Find where the given text appears and provide that cell's center as (X, Y) coordinate. 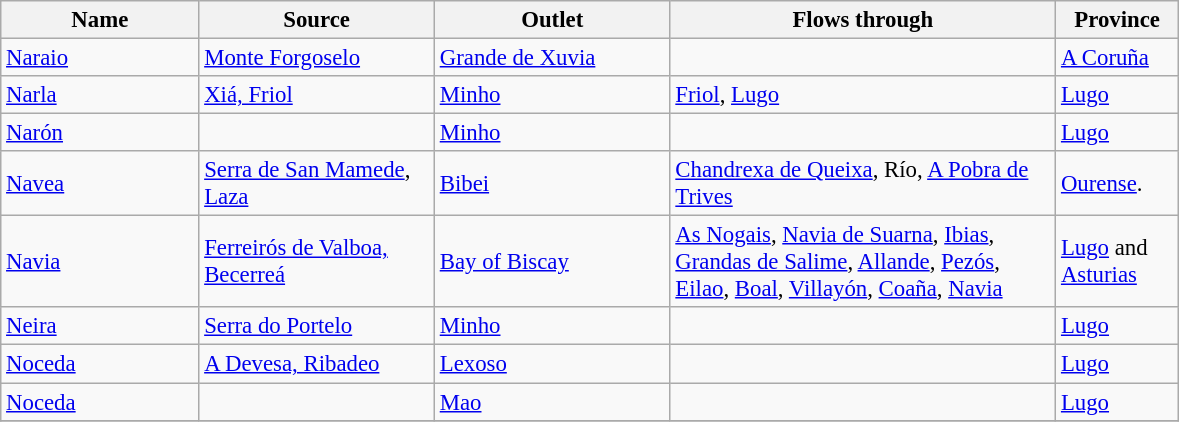
Serra de San Mamede, Laza (317, 184)
Source (317, 20)
Navia (100, 262)
Flows through (863, 20)
Ferreirós de Valboa, Becerreá (317, 262)
As Nogais, Navia de Suarna, Ibias, Grandas de Salime, Allande, Pezós, Eilao, Boal, Villayón, Coaña, Navia (863, 262)
Bibei (552, 184)
Mao (552, 402)
Narón (100, 133)
Grande de Xuvia (552, 58)
Neira (100, 327)
Serra do Portelo (317, 327)
Lexoso (552, 364)
Lugo and Asturias (1118, 262)
Province (1118, 20)
Name (100, 20)
Xiá, Friol (317, 95)
Bay of Biscay (552, 262)
Ourense. (1118, 184)
Chandrexa de Queixa, Río, A Pobra de Trives (863, 184)
Narla (100, 95)
Navea (100, 184)
Friol, Lugo (863, 95)
A Coruña (1118, 58)
Outlet (552, 20)
Monte Forgoselo (317, 58)
A Devesa, Ribadeo (317, 364)
Naraio (100, 58)
